Return [X, Y] of the center of cell containing provided text 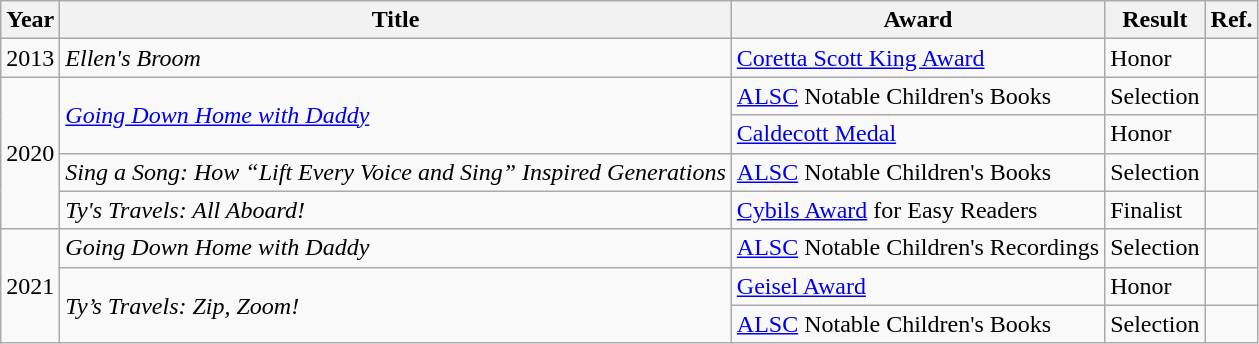
Result [1155, 20]
Geisel Award [918, 286]
Ref. [1232, 20]
2020 [30, 153]
Title [396, 20]
Coretta Scott King Award [918, 58]
ALSC Notable Children's Recordings [918, 248]
Cybils Award for Easy Readers [918, 210]
Year [30, 20]
Ty’s Travels: Zip, Zoom! [396, 305]
2013 [30, 58]
Award [918, 20]
Sing a Song: How “Lift Every Voice and Sing” Inspired Generations [396, 172]
Finalist [1155, 210]
Ellen's Broom [396, 58]
Caldecott Medal [918, 134]
2021 [30, 286]
Ty's Travels: All Aboard! [396, 210]
